From the cell containing the given text, extract its center point as (X, Y) coordinate. 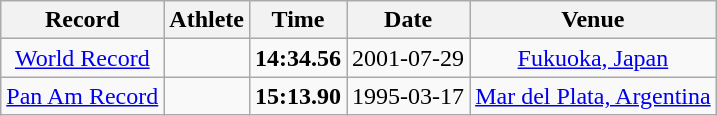
Pan Am Record (82, 96)
Athlete (207, 20)
World Record (82, 58)
Fukuoka, Japan (594, 58)
1995-03-17 (408, 96)
Mar del Plata, Argentina (594, 96)
15:13.90 (298, 96)
Time (298, 20)
Date (408, 20)
Venue (594, 20)
14:34.56 (298, 58)
Record (82, 20)
2001-07-29 (408, 58)
